From the cell containing the given text, extract its center point as [x, y] coordinate. 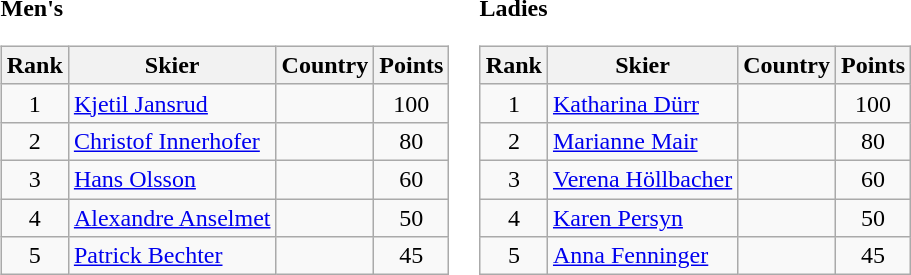
Hans Olsson [172, 179]
Patrick Bechter [172, 256]
Christof Innerhofer [172, 141]
Katharina Dürr [642, 103]
Karen Persyn [642, 217]
Marianne Mair [642, 141]
Verena Höllbacher [642, 179]
Anna Fenninger [642, 256]
Alexandre Anselmet [172, 217]
Kjetil Jansrud [172, 103]
